Find where the given text appears and provide that cell's center as (x, y) coordinate. 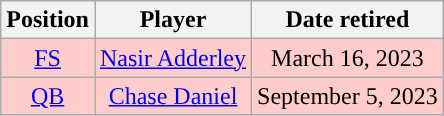
March 16, 2023 (348, 58)
Player (172, 20)
QB (48, 96)
Nasir Adderley (172, 58)
Position (48, 20)
Chase Daniel (172, 96)
FS (48, 58)
Date retired (348, 20)
September 5, 2023 (348, 96)
